Find where the given text appears and provide that cell's center as [x, y] coordinate. 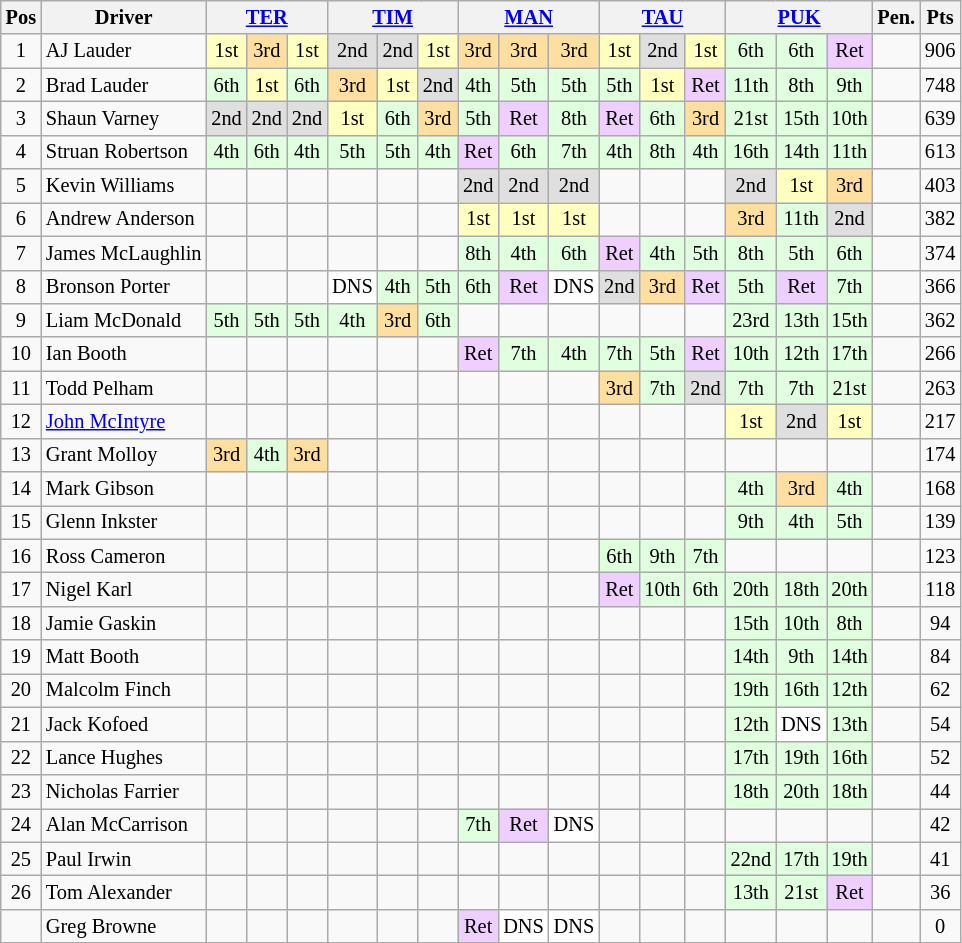
5 [21, 186]
23 [21, 791]
Matt Booth [124, 657]
41 [940, 859]
84 [940, 657]
Brad Lauder [124, 85]
374 [940, 253]
James McLaughlin [124, 253]
Lance Hughes [124, 758]
123 [940, 556]
Todd Pelham [124, 388]
Andrew Anderson [124, 219]
Paul Irwin [124, 859]
14 [21, 489]
Ross Cameron [124, 556]
366 [940, 287]
174 [940, 455]
748 [940, 85]
Glenn Inkster [124, 522]
Kevin Williams [124, 186]
Tom Alexander [124, 892]
94 [940, 623]
6 [21, 219]
139 [940, 522]
Jack Kofoed [124, 724]
Pen. [896, 17]
118 [940, 589]
13 [21, 455]
2 [21, 85]
613 [940, 152]
906 [940, 51]
7 [21, 253]
639 [940, 118]
168 [940, 489]
15 [21, 522]
42 [940, 825]
21 [21, 724]
Nigel Karl [124, 589]
12 [21, 421]
TIM [392, 17]
25 [21, 859]
Malcolm Finch [124, 690]
Bronson Porter [124, 287]
22 [21, 758]
10 [21, 354]
23rd [751, 320]
Jamie Gaskin [124, 623]
26 [21, 892]
PUK [800, 17]
Alan McCarrison [124, 825]
22nd [751, 859]
TER [266, 17]
18 [21, 623]
54 [940, 724]
Mark Gibson [124, 489]
11 [21, 388]
44 [940, 791]
266 [940, 354]
MAN [528, 17]
Shaun Varney [124, 118]
217 [940, 421]
Nicholas Farrier [124, 791]
62 [940, 690]
Ian Booth [124, 354]
Liam McDonald [124, 320]
52 [940, 758]
36 [940, 892]
Driver [124, 17]
17 [21, 589]
Struan Robertson [124, 152]
Grant Molloy [124, 455]
Pos [21, 17]
Pts [940, 17]
3 [21, 118]
24 [21, 825]
9 [21, 320]
1 [21, 51]
John McIntyre [124, 421]
263 [940, 388]
403 [940, 186]
4 [21, 152]
Greg Browne [124, 926]
TAU [662, 17]
AJ Lauder [124, 51]
382 [940, 219]
19 [21, 657]
20 [21, 690]
0 [940, 926]
8 [21, 287]
16 [21, 556]
362 [940, 320]
